Identify which cell holds the provided text, then report its [X, Y] central coordinate. 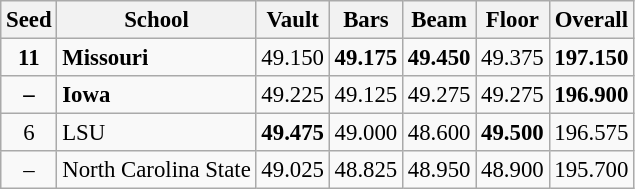
48.825 [366, 170]
49.500 [512, 133]
195.700 [592, 170]
196.900 [592, 95]
49.475 [292, 133]
48.600 [440, 133]
Beam [440, 20]
49.000 [366, 133]
49.375 [512, 58]
11 [29, 58]
49.175 [366, 58]
School [156, 20]
49.025 [292, 170]
49.125 [366, 95]
49.150 [292, 58]
48.900 [512, 170]
Vault [292, 20]
LSU [156, 133]
197.150 [592, 58]
Missouri [156, 58]
Iowa [156, 95]
Overall [592, 20]
196.575 [592, 133]
Seed [29, 20]
49.450 [440, 58]
48.950 [440, 170]
49.225 [292, 95]
Bars [366, 20]
6 [29, 133]
North Carolina State [156, 170]
Floor [512, 20]
